Scan for the cell matching the given text and deliver its [x, y] coordinate at center. 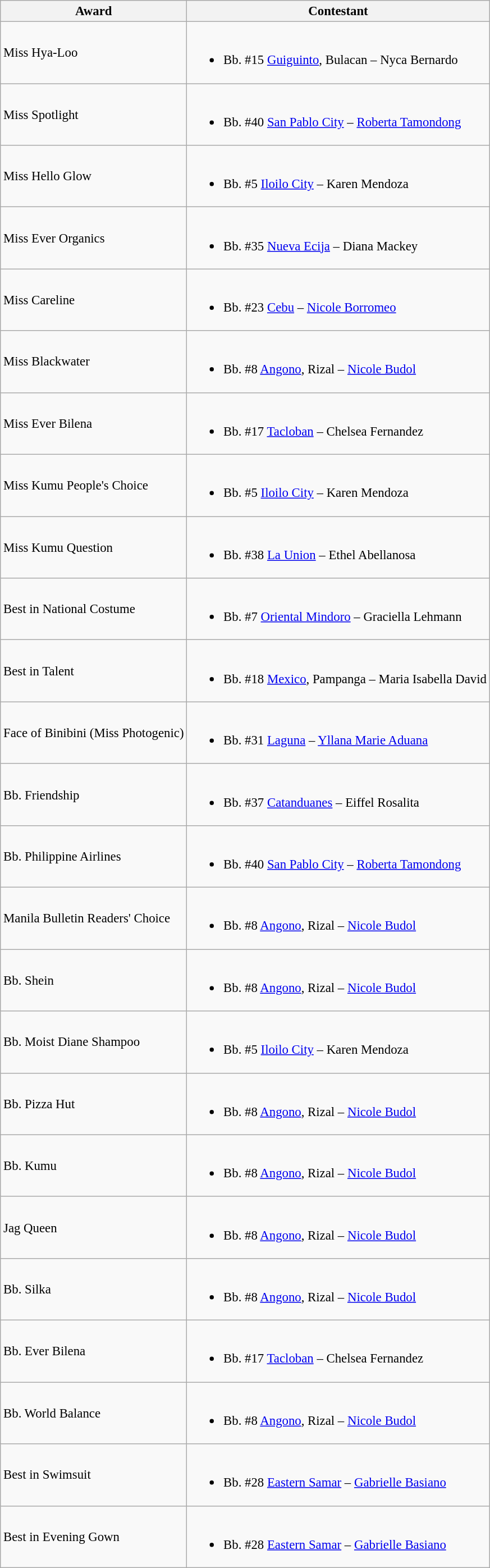
Bb. #31 Laguna – Yllana Marie Aduana [338, 733]
Bb. #23 Cebu – Nicole Borromeo [338, 300]
Miss Ever Bilena [94, 423]
Bb. Kumu [94, 1165]
Bb. Silka [94, 1290]
Bb. Pizza Hut [94, 1104]
Miss Spotlight [94, 115]
Bb. Friendship [94, 794]
Miss Kumu Question [94, 547]
Best in Evening Gown [94, 1537]
Best in Swimsuit [94, 1475]
Bb. #15 Guiguinto, Bulacan – Nyca Bernardo [338, 53]
Miss Hya-Loo [94, 53]
Best in National Costume [94, 609]
Bb. World Balance [94, 1413]
Bb. Philippine Airlines [94, 857]
Miss Kumu People's Choice [94, 486]
Bb. #18 Mexico, Pampanga – Maria Isabella David [338, 671]
Face of Binibini (Miss Photogenic) [94, 733]
Miss Blackwater [94, 362]
Bb. Ever Bilena [94, 1351]
Best in Talent [94, 671]
Bb. #37 Catanduanes – Eiffel Rosalita [338, 794]
Miss Hello Glow [94, 176]
Award [94, 11]
Bb. Shein [94, 980]
Bb. #35 Nueva Ecija – Diana Mackey [338, 238]
Jag Queen [94, 1228]
Miss Careline [94, 300]
Bb. Moist Diane Shampoo [94, 1042]
Bb. #7 Oriental Mindoro – Graciella Lehmann [338, 609]
Contestant [338, 11]
Miss Ever Organics [94, 238]
Manila Bulletin Readers' Choice [94, 918]
Bb. #38 La Union – Ethel Abellanosa [338, 547]
